Search for the cell housing the specified text and yield its [X, Y] center coordinate. 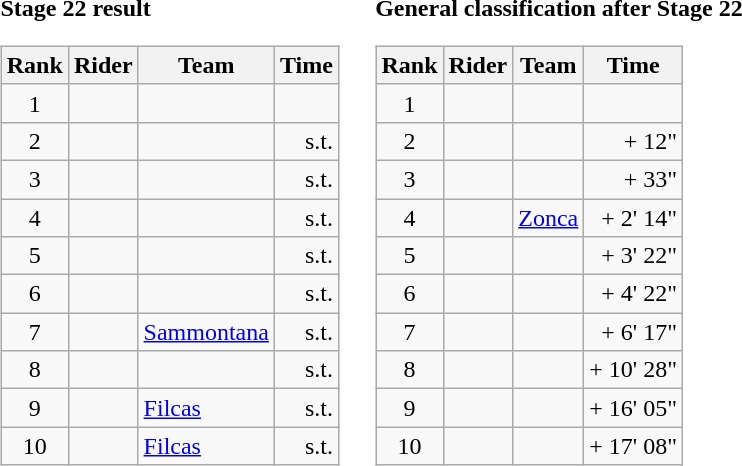
+ 3' 22" [634, 256]
Sammontana [206, 332]
+ 12" [634, 141]
+ 4' 22" [634, 294]
+ 10' 28" [634, 370]
+ 17' 08" [634, 446]
+ 6' 17" [634, 332]
+ 2' 14" [634, 217]
Zonca [548, 217]
+ 33" [634, 179]
+ 16' 05" [634, 408]
